Output the (x, y) coordinate of the center of the cell containing the given text.  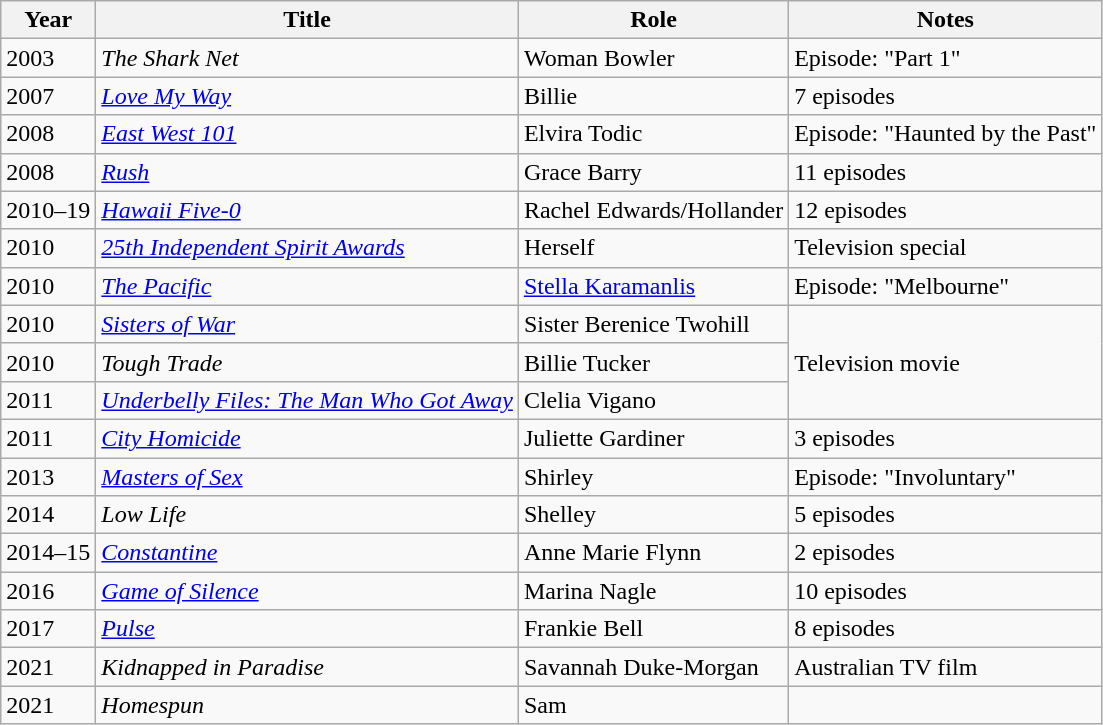
12 episodes (946, 210)
2017 (48, 629)
Episode: "Haunted by the Past" (946, 134)
2014 (48, 515)
Masters of Sex (308, 477)
Anne Marie Flynn (653, 553)
Elvira Todic (653, 134)
Television movie (946, 362)
Television special (946, 248)
Clelia Vigano (653, 400)
5 episodes (946, 515)
The Shark Net (308, 58)
Episode: "Involuntary" (946, 477)
3 episodes (946, 438)
The Pacific (308, 286)
Sisters of War (308, 324)
2013 (48, 477)
10 episodes (946, 591)
Hawaii Five-0 (308, 210)
Underbelly Files: The Man Who Got Away (308, 400)
Shelley (653, 515)
Constantine (308, 553)
City Homicide (308, 438)
2 episodes (946, 553)
Woman Bowler (653, 58)
Grace Barry (653, 172)
Australian TV film (946, 667)
11 episodes (946, 172)
East West 101 (308, 134)
Notes (946, 20)
7 episodes (946, 96)
Frankie Bell (653, 629)
8 episodes (946, 629)
Marina Nagle (653, 591)
Homespun (308, 705)
Kidnapped in Paradise (308, 667)
2007 (48, 96)
Savannah Duke-Morgan (653, 667)
Pulse (308, 629)
25th Independent Spirit Awards (308, 248)
Juliette Gardiner (653, 438)
Game of Silence (308, 591)
Tough Trade (308, 362)
Episode: "Melbourne" (946, 286)
Billie Tucker (653, 362)
2010–19 (48, 210)
Role (653, 20)
Low Life (308, 515)
Year (48, 20)
Rush (308, 172)
Love My Way (308, 96)
2014–15 (48, 553)
Title (308, 20)
Episode: "Part 1" (946, 58)
Stella Karamanlis (653, 286)
2003 (48, 58)
Billie (653, 96)
Sister Berenice Twohill (653, 324)
2016 (48, 591)
Shirley (653, 477)
Herself (653, 248)
Sam (653, 705)
Rachel Edwards/Hollander (653, 210)
